Provide the (X, Y) coordinate of the cell's center where the given text is located.  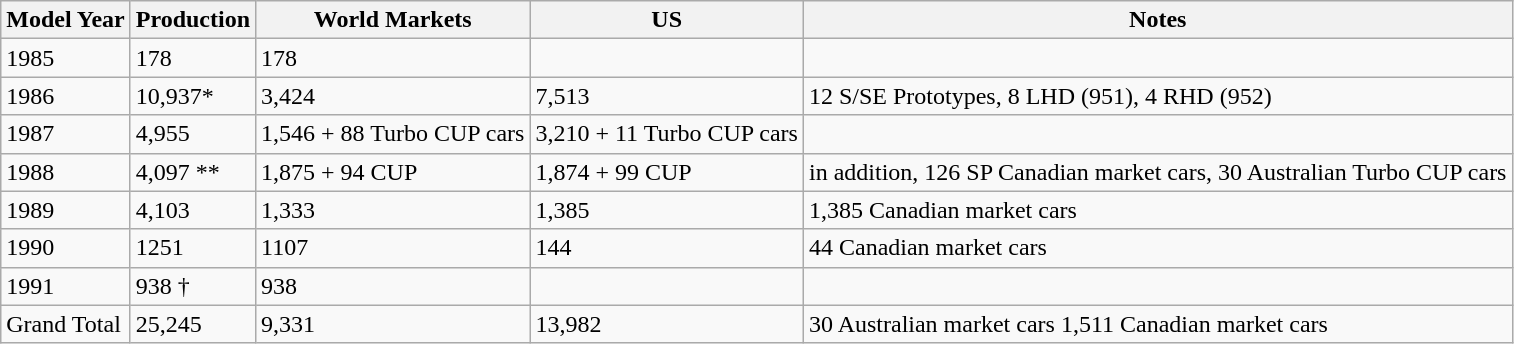
1,874 + 99 CUP (667, 172)
938 † (192, 286)
25,245 (192, 324)
1251 (192, 248)
44 Canadian market cars (1158, 248)
4,955 (192, 134)
1107 (393, 248)
1987 (66, 134)
1985 (66, 58)
1988 (66, 172)
1991 (66, 286)
1,333 (393, 210)
Grand Total (66, 324)
1,875 + 94 CUP (393, 172)
9,331 (393, 324)
10,937* (192, 96)
1989 (66, 210)
1990 (66, 248)
World Markets (393, 20)
3,210 + 11 Turbo CUP cars (667, 134)
7,513 (667, 96)
4,103 (192, 210)
Model Year (66, 20)
4,097 ** (192, 172)
3,424 (393, 96)
1,385 (667, 210)
Production (192, 20)
1,385 Canadian market cars (1158, 210)
US (667, 20)
938 (393, 286)
13,982 (667, 324)
Notes (1158, 20)
in addition, 126 SP Canadian market cars, 30 Australian Turbo CUP cars (1158, 172)
144 (667, 248)
1986 (66, 96)
30 Australian market cars 1,511 Canadian market cars (1158, 324)
12 S/SE Prototypes, 8 LHD (951), 4 RHD (952) (1158, 96)
1,546 + 88 Turbo CUP cars (393, 134)
